Pinpoint the cell where the given text exists, returning its (X, Y) midpoint coordinate. 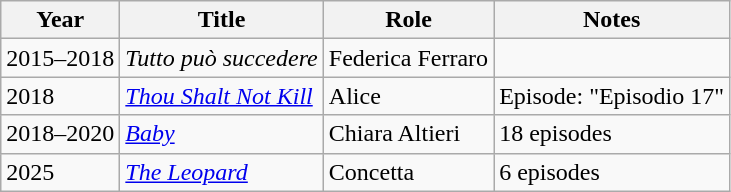
Episode: "Episodio 17" (612, 96)
2018 (60, 96)
2025 (60, 172)
Notes (612, 20)
6 episodes (612, 172)
2018–2020 (60, 134)
Title (222, 20)
Baby (222, 134)
Tutto può succedere (222, 58)
Thou Shalt Not Kill (222, 96)
2015–2018 (60, 58)
Federica Ferraro (408, 58)
Concetta (408, 172)
18 episodes (612, 134)
Year (60, 20)
The Leopard (222, 172)
Role (408, 20)
Chiara Altieri (408, 134)
Alice (408, 96)
